Search for the cell housing the specified text and yield its (X, Y) center coordinate. 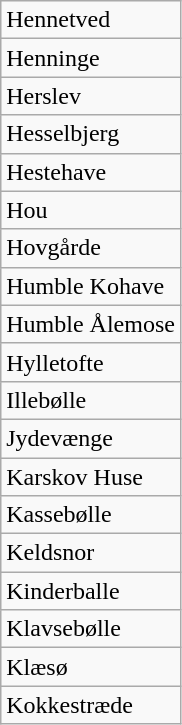
Hovgårde (91, 248)
Herslev (91, 96)
Kokkestræde (91, 705)
Kassebølle (91, 515)
Humble Ålemose (91, 324)
Jydevænge (91, 438)
Keldsnor (91, 553)
Hesselbjerg (91, 134)
Illebølle (91, 400)
Karskov Huse (91, 477)
Hylletofte (91, 362)
Hennetved (91, 20)
Klæsø (91, 667)
Kinderballe (91, 591)
Humble Kohave (91, 286)
Klavsebølle (91, 629)
Hou (91, 210)
Hestehave (91, 172)
Henninge (91, 58)
